Pinpoint the cell where the given text exists, returning its [x, y] midpoint coordinate. 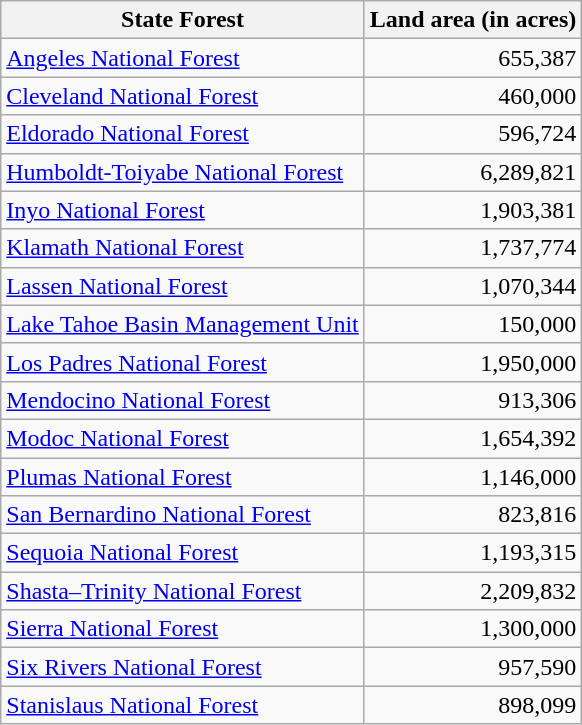
Modoc National Forest [183, 438]
Inyo National Forest [183, 210]
6,289,821 [473, 172]
460,000 [473, 96]
150,000 [473, 324]
Los Padres National Forest [183, 362]
Sierra National Forest [183, 629]
1,193,315 [473, 553]
Plumas National Forest [183, 477]
1,950,000 [473, 362]
Eldorado National Forest [183, 134]
655,387 [473, 58]
State Forest [183, 20]
San Bernardino National Forest [183, 515]
1,300,000 [473, 629]
Lake Tahoe Basin Management Unit [183, 324]
596,724 [473, 134]
Shasta–Trinity National Forest [183, 591]
Stanislaus National Forest [183, 705]
1,737,774 [473, 248]
Angeles National Forest [183, 58]
823,816 [473, 515]
913,306 [473, 400]
Lassen National Forest [183, 286]
898,099 [473, 705]
Land area (in acres) [473, 20]
Mendocino National Forest [183, 400]
1,146,000 [473, 477]
957,590 [473, 667]
1,903,381 [473, 210]
1,654,392 [473, 438]
Humboldt-Toiyabe National Forest [183, 172]
1,070,344 [473, 286]
Klamath National Forest [183, 248]
2,209,832 [473, 591]
Cleveland National Forest [183, 96]
Sequoia National Forest [183, 553]
Six Rivers National Forest [183, 667]
